Extract the [x, y] coordinate from the center of the cell holding the provided text.  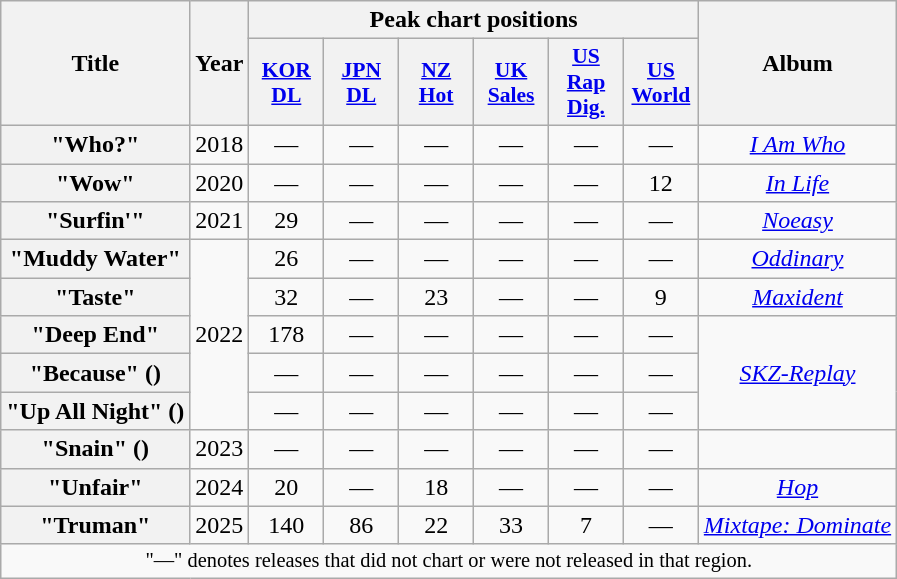
NZHot [436, 82]
178 [286, 335]
18 [436, 487]
I Am Who [797, 144]
12 [660, 183]
29 [286, 221]
"—" denotes releases that did not chart or were not released in that region. [449, 561]
Noeasy [797, 221]
JPNDL [362, 82]
140 [286, 525]
UKSales [512, 82]
2021 [220, 221]
Mixtape: Dominate [797, 525]
33 [512, 525]
SKZ-Replay [797, 373]
2023 [220, 449]
Title [96, 64]
"Snain" () [96, 449]
9 [660, 297]
USRapDig. [586, 82]
32 [286, 297]
"Deep End" [96, 335]
2025 [220, 525]
Year [220, 64]
2018 [220, 144]
"Taste" [96, 297]
In Life [797, 183]
"Truman" [96, 525]
26 [286, 259]
Hop [797, 487]
"Surfin'" [96, 221]
7 [586, 525]
"Who?" [96, 144]
2020 [220, 183]
Maxident [797, 297]
Oddinary [797, 259]
"Unfair" [96, 487]
"Because" () [96, 373]
2024 [220, 487]
Album [797, 64]
23 [436, 297]
"Up All Night" () [96, 411]
USWorld [660, 82]
KORDL [286, 82]
2022 [220, 335]
86 [362, 525]
Peak chart positions [474, 20]
20 [286, 487]
"Wow" [96, 183]
"Muddy Water" [96, 259]
22 [436, 525]
